Locate the cell with the specified text and output its [X, Y] center coordinate. 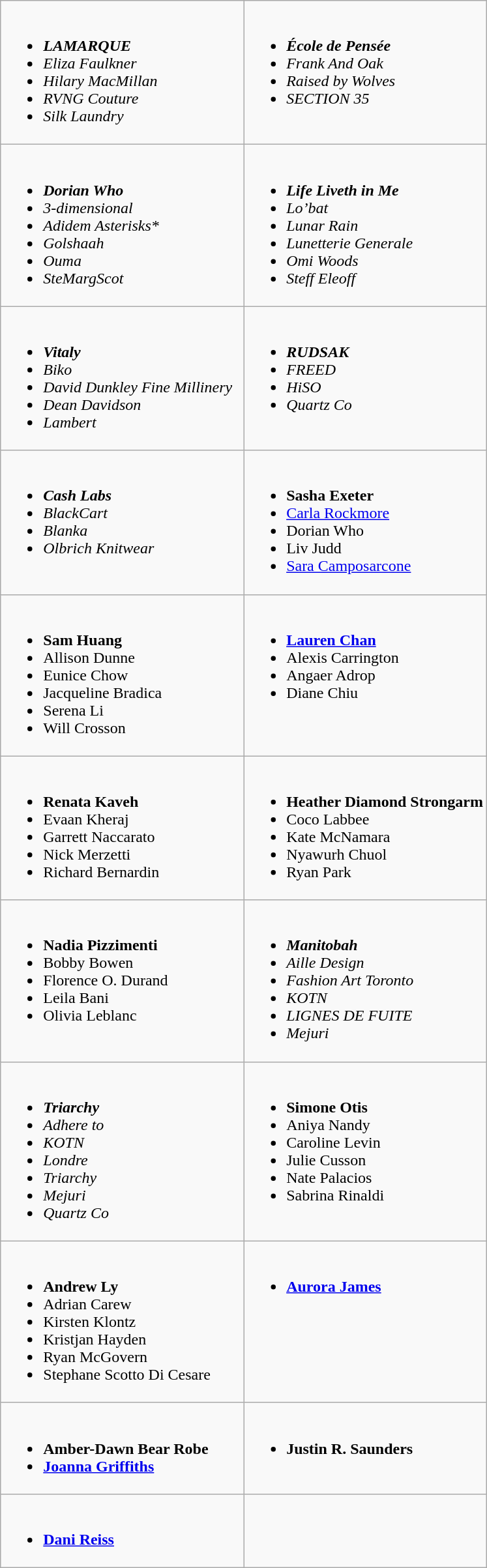
Cash LabsBlackCartBlankaOlbrich Knitwear [123, 523]
Life Liveth in MeLo’batLunar RainLunetterie GeneraleOmi WoodsSteff Eleoff [365, 225]
Lauren ChanAlexis CarringtonAngaer AdropDiane Chiu [365, 675]
École de PenséeFrank And OakRaised by WolvesSECTION 35 [365, 73]
TriarchyAdhere toKOTNLondreTriarchyMejuriQuartz Co [123, 1151]
Nadia PizzimentiBobby BowenFlorence O. DurandLeila BaniOlivia Leblanc [123, 981]
Andrew LyAdrian CarewKirsten KlontzKristjan HaydenRyan McGovernStephane Scotto Di Cesare [123, 1322]
ManitobahAille DesignFashion Art TorontoKOTNLIGNES DE FUITEMejuri [365, 981]
Sasha ExeterCarla RockmoreDorian WhoLiv JuddSara Camposarcone [365, 523]
Sam HuangAllison DunneEunice ChowJacqueline BradicaSerena LiWill Crosson [123, 675]
Dorian Who3-dimensionalAdidem Asterisks*GolshaahOumaSteMargScot [123, 225]
Heather Diamond StrongarmCoco LabbeeKate McNamaraNyawurh ChuolRyan Park [365, 828]
Aurora James [365, 1322]
RUDSAKFREEDHiSOQuartz Co [365, 378]
VitalyBikoDavid Dunkley Fine MillineryDean DavidsonLambert [123, 378]
Justin R. Saunders [365, 1448]
Renata KavehEvaan KherajGarrett NaccaratoNick MerzettiRichard Bernardin [123, 828]
Simone OtisAniya NandyCaroline LevinJulie CussonNate PalaciosSabrina Rinaldi [365, 1151]
LAMARQUEEliza FaulknerHilary MacMillanRVNG CoutureSilk Laundry [123, 73]
Amber-Dawn Bear RobeJoanna Griffiths [123, 1448]
Dani Reiss [123, 1530]
